Extract the [x, y] coordinate from the center of the cell holding the provided text.  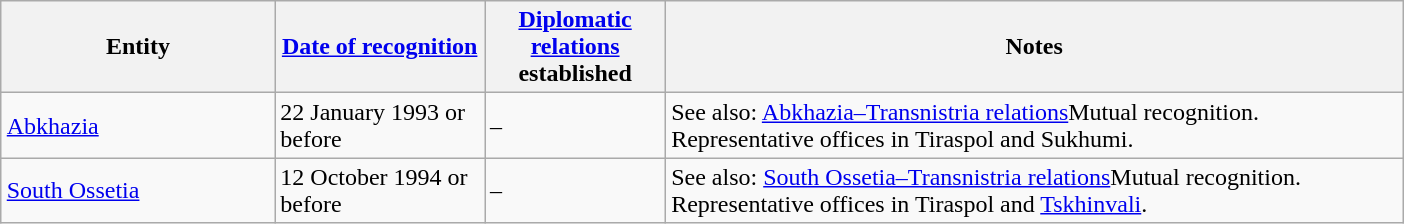
Entity [138, 47]
12 October 1994 or before [380, 190]
Abkhazia [138, 126]
See also: Abkhazia–Transnistria relationsMutual recognition. Representative offices in Tiraspol and Sukhumi. [1034, 126]
Date of recognition [380, 47]
Notes [1034, 47]
Diplomatic relationsestablished [576, 47]
South Ossetia [138, 190]
See also: South Ossetia–Transnistria relationsMutual recognition. Representative offices in Tiraspol and Tskhinvali. [1034, 190]
22 January 1993 or before [380, 126]
